Detect which cell encompasses the target text, then output its [x, y] center coordinate. 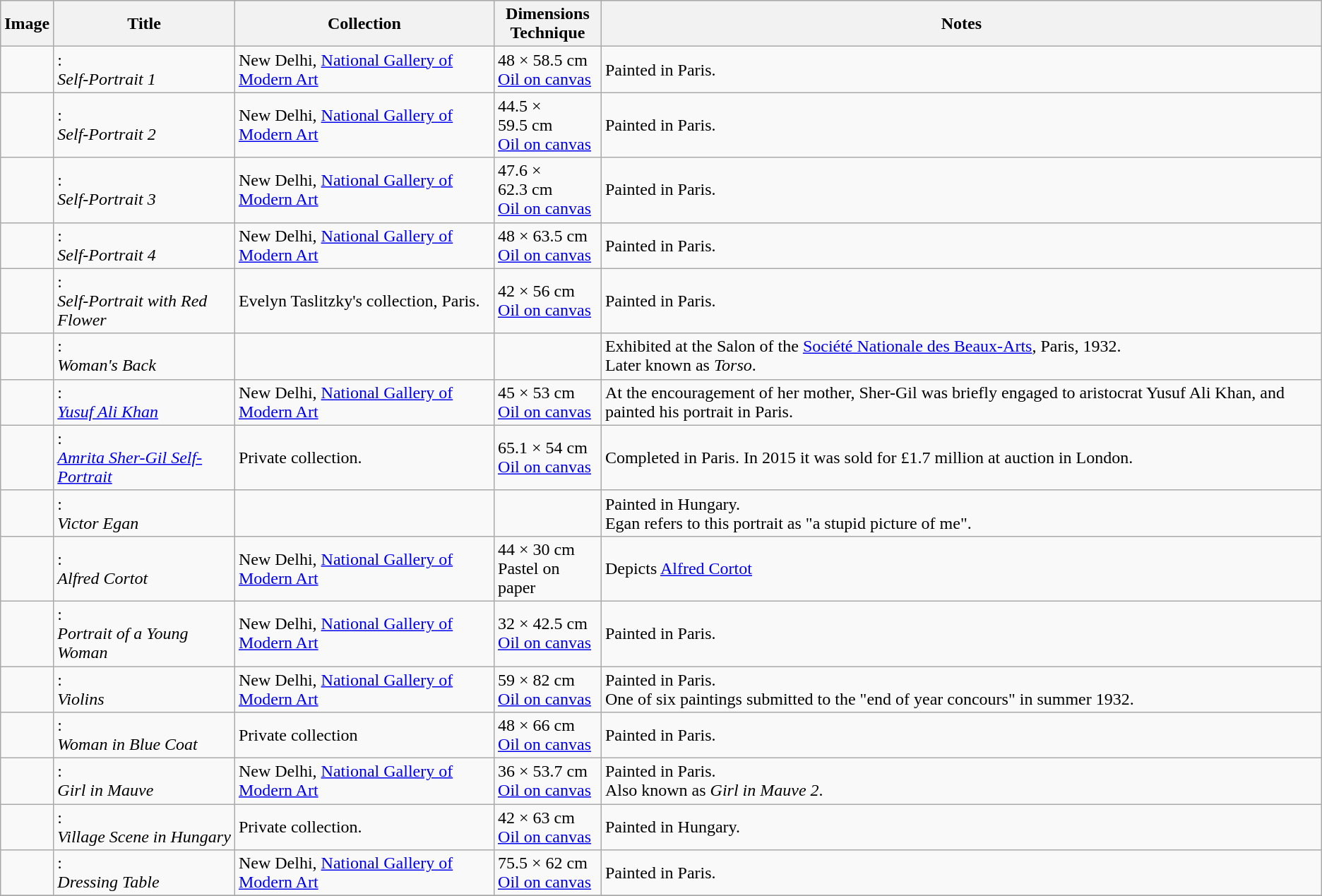
:Woman's Back [144, 356]
:Self-Portrait 1 [144, 69]
Painted in Hungary.Egan refers to this portrait as "a stupid picture of me". [961, 513]
:Victor Egan [144, 513]
At the encouragement of her mother, Sher-Gil was briefly engaged to aristocrat Yusuf Ali Khan, and painted his portrait in Paris. [961, 402]
44 × 30 cmPastel on paper [548, 568]
Title [144, 24]
:Self-Portrait 4 [144, 246]
Image [27, 24]
45 × 53 cmOil on canvas [548, 402]
:Amrita Sher-Gil Self-Portrait [144, 458]
DimensionsTechnique [548, 24]
48 × 63.5 cmOil on canvas [548, 246]
65.1 × 54 cmOil on canvas [548, 458]
36 × 53.7 cmOil on canvas [548, 781]
:Woman in Blue Coat [144, 736]
Painted in Paris.Also known as Girl in Mauve 2. [961, 781]
75.5 × 62 cmOil on canvas [548, 873]
:Self-Portrait 2 [144, 125]
:Self-Portrait 3 [144, 190]
Completed in Paris. In 2015 it was sold for £1.7 million at auction in London. [961, 458]
:Self-Portrait with Red Flower [144, 301]
Painted in Paris.One of six paintings submitted to the "end of year concours" in summer 1932. [961, 689]
:Yusuf Ali Khan [144, 402]
Private collection [364, 736]
:Village Scene in Hungary [144, 828]
:Alfred Cortot [144, 568]
:Violins [144, 689]
48 × 58.5 cmOil on canvas [548, 69]
47.6 × 62.3 cmOil on canvas [548, 190]
Collection [364, 24]
59 × 82 cmOil on canvas [548, 689]
:Portrait of a Young Woman [144, 633]
Exhibited at the Salon of the Société Nationale des Beaux-Arts, Paris, 1932.Later known as Torso. [961, 356]
Painted in Hungary. [961, 828]
:Dressing Table [144, 873]
Evelyn Taslitzky's collection, Paris. [364, 301]
32 × 42.5 cmOil on canvas [548, 633]
42 × 56 cmOil on canvas [548, 301]
Notes [961, 24]
44.5 × 59.5 cmOil on canvas [548, 125]
Depicts Alfred Cortot [961, 568]
48 × 66 cmOil on canvas [548, 736]
42 × 63 cmOil on canvas [548, 828]
:Girl in Mauve [144, 781]
